Detect which cell encompasses the target text, then output its [X, Y] center coordinate. 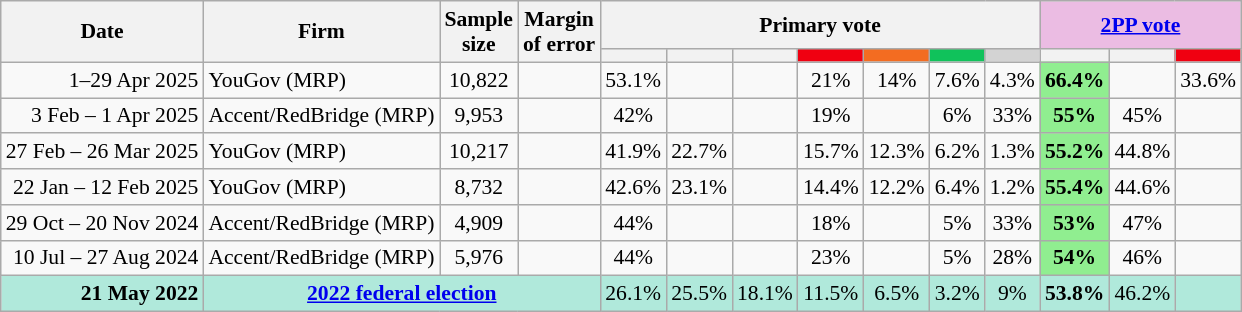
18% [831, 223]
6.2% [958, 152]
9,953 [479, 116]
10,822 [479, 80]
2022 federal election [402, 294]
28% [1012, 258]
21% [831, 80]
6.5% [897, 294]
6.4% [958, 187]
1–29 Apr 2025 [102, 80]
45% [1142, 116]
53.1% [633, 80]
22.7% [699, 152]
9% [1012, 294]
27 Feb – 26 Mar 2025 [102, 152]
47% [1142, 223]
23.1% [699, 187]
21 May 2022 [102, 294]
53.8% [1074, 294]
12.3% [897, 152]
46% [1142, 258]
55.2% [1074, 152]
1.3% [1012, 152]
Date [102, 32]
25.5% [699, 294]
Firm [321, 32]
11.5% [831, 294]
3 Feb – 1 Apr 2025 [102, 116]
6% [958, 116]
10,217 [479, 152]
54% [1074, 258]
7.6% [958, 80]
42% [633, 116]
8,732 [479, 187]
33.6% [1208, 80]
14.4% [831, 187]
18.1% [765, 294]
66.4% [1074, 80]
Marginof error [559, 32]
Samplesize [479, 32]
4.3% [1012, 80]
26.1% [633, 294]
1.2% [1012, 187]
10 Jul – 27 Aug 2024 [102, 258]
42.6% [633, 187]
55% [1074, 116]
22 Jan – 12 Feb 2025 [102, 187]
46.2% [1142, 294]
4,909 [479, 223]
29 Oct – 20 Nov 2024 [102, 223]
12.2% [897, 187]
14% [897, 80]
23% [831, 258]
15.7% [831, 152]
44.8% [1142, 152]
55.4% [1074, 187]
53% [1074, 223]
2PP vote [1140, 25]
5,976 [479, 258]
3.2% [958, 294]
41.9% [633, 152]
Primary vote [820, 25]
19% [831, 116]
44.6% [1142, 187]
